Determine the (x, y) coordinate at the center of the cell enclosing the given text.  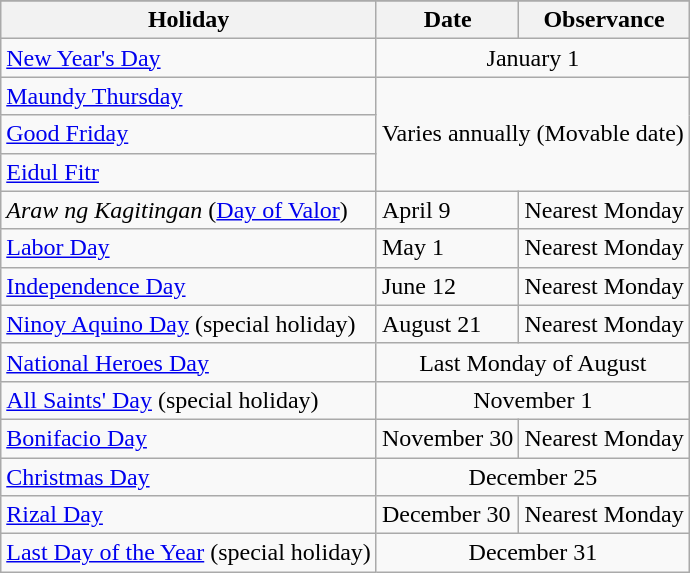
January 1 (532, 58)
April 9 (447, 210)
Last Monday of August (532, 362)
November 30 (447, 438)
June 12 (447, 286)
November 1 (532, 400)
December 25 (532, 477)
May 1 (447, 248)
Eidul Fitr (189, 172)
Date (447, 20)
August 21 (447, 324)
Varies annually (Movable date) (532, 134)
Independence Day (189, 286)
Maundy Thursday (189, 96)
December 31 (532, 553)
Holiday (189, 20)
All Saints' Day (special holiday) (189, 400)
Christmas Day (189, 477)
Labor Day (189, 248)
National Heroes Day (189, 362)
Ninoy Aquino Day (special holiday) (189, 324)
Bonifacio Day (189, 438)
Araw ng Kagitingan (Day of Valor) (189, 210)
Observance (604, 20)
December 30 (447, 515)
New Year's Day (189, 58)
Rizal Day (189, 515)
Good Friday (189, 134)
Last Day of the Year (special holiday) (189, 553)
